From the cell containing the given text, extract its center point as [X, Y] coordinate. 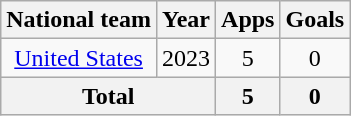
Total [108, 96]
United States [79, 58]
Apps [248, 20]
National team [79, 20]
2023 [186, 58]
Year [186, 20]
Goals [315, 20]
